Determine the (X, Y) coordinate at the center of the cell enclosing the given text.  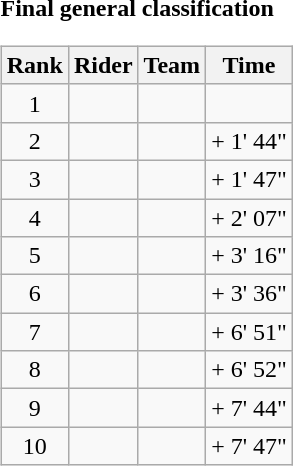
7 (34, 332)
5 (34, 256)
+ 3' 16" (250, 256)
Rider (103, 65)
6 (34, 294)
10 (34, 446)
Time (250, 65)
+ 1' 47" (250, 179)
4 (34, 217)
+ 7' 47" (250, 446)
3 (34, 179)
1 (34, 103)
+ 1' 44" (250, 141)
8 (34, 370)
+ 6' 52" (250, 370)
Rank (34, 65)
+ 2' 07" (250, 217)
+ 3' 36" (250, 294)
+ 7' 44" (250, 408)
2 (34, 141)
9 (34, 408)
Team (172, 65)
+ 6' 51" (250, 332)
